Extract the [x, y] coordinate from the center of the cell holding the provided text.  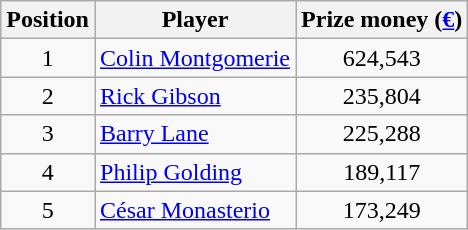
1 [48, 58]
225,288 [382, 134]
189,117 [382, 172]
Philip Golding [194, 172]
Barry Lane [194, 134]
235,804 [382, 96]
Prize money (€) [382, 20]
4 [48, 172]
2 [48, 96]
César Monasterio [194, 210]
5 [48, 210]
173,249 [382, 210]
Player [194, 20]
Colin Montgomerie [194, 58]
Position [48, 20]
3 [48, 134]
Rick Gibson [194, 96]
624,543 [382, 58]
